Identify which cell holds the provided text, then report its (x, y) central coordinate. 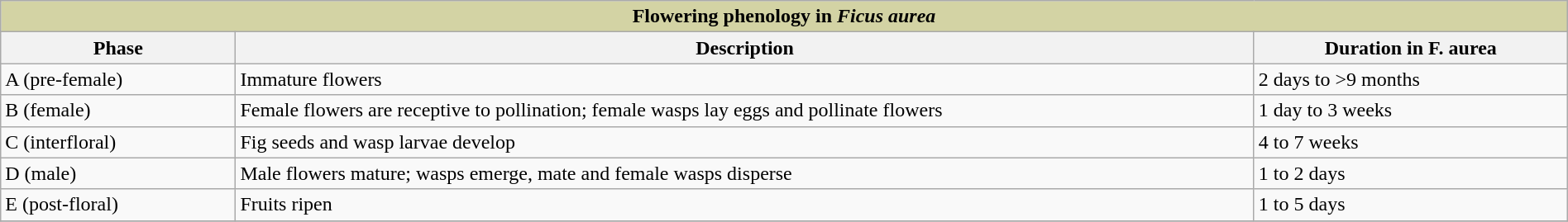
C (interfloral) (118, 142)
Male flowers mature; wasps emerge, mate and female wasps disperse (744, 173)
Phase (118, 48)
2 days to >9 months (1411, 79)
Fruits ripen (744, 205)
A (pre-female) (118, 79)
B (female) (118, 111)
4 to 7 weeks (1411, 142)
Female flowers are receptive to pollination; female wasps lay eggs and pollinate flowers (744, 111)
Flowering phenology in Ficus aurea (784, 17)
1 to 2 days (1411, 173)
Description (744, 48)
1 day to 3 weeks (1411, 111)
D (male) (118, 173)
Fig seeds and wasp larvae develop (744, 142)
E (post-floral) (118, 205)
Duration in F. aurea (1411, 48)
1 to 5 days (1411, 205)
Immature flowers (744, 79)
